Determine the [X, Y] coordinate at the center of the cell enclosing the given text.  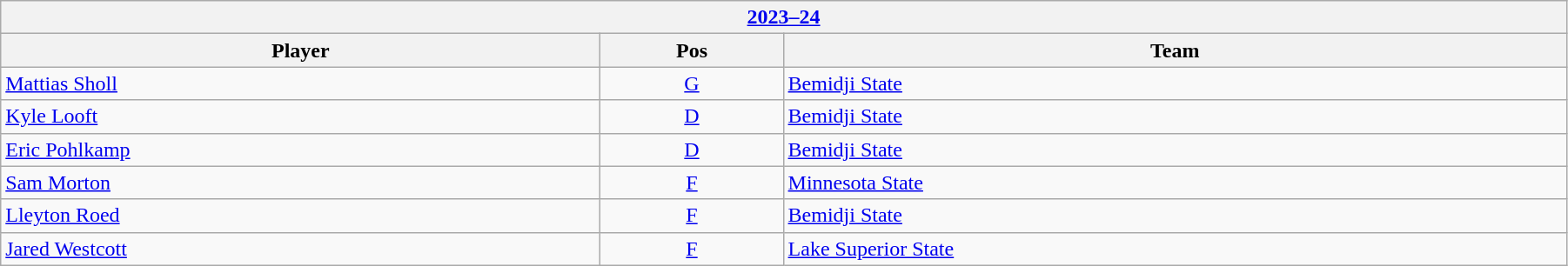
Sam Morton [301, 183]
Eric Pohlkamp [301, 150]
Team [1175, 50]
Minnesota State [1175, 183]
Kyle Looft [301, 116]
Jared Westcott [301, 249]
Lake Superior State [1175, 249]
Pos [692, 50]
G [692, 83]
2023–24 [784, 17]
Lleyton Roed [301, 216]
Mattias Sholl [301, 83]
Player [301, 50]
